Identify which cell holds the provided text, then report its (X, Y) central coordinate. 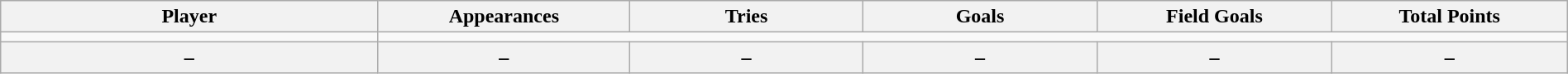
Field Goals (1214, 17)
Appearances (504, 17)
Tries (746, 17)
Goals (979, 17)
Player (189, 17)
Total Points (1449, 17)
